Capture the cell that displays the provided text and extract its (X, Y) central coordinate. 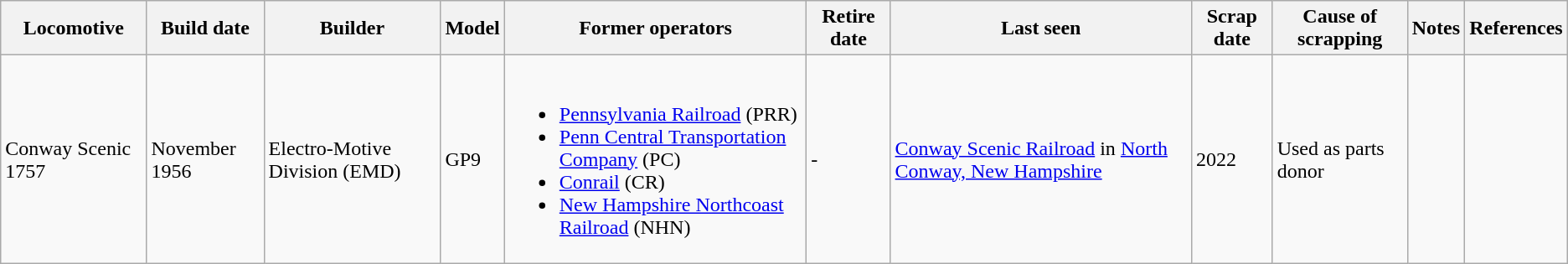
Electro-Motive Division (EMD) (352, 159)
Used as parts donor (1340, 159)
GP9 (472, 159)
- (848, 159)
Last seen (1040, 28)
Build date (205, 28)
Pennsylvania Railroad (PRR)Penn Central Transportation Company (PC)Conrail (CR)New Hampshire Northcoast Railroad (NHN) (655, 159)
Scrap date (1231, 28)
Locomotive (74, 28)
Notes (1436, 28)
Conway Scenic Railroad in North Conway, New Hampshire (1040, 159)
Cause of scrapping (1340, 28)
2022 (1231, 159)
References (1516, 28)
Former operators (655, 28)
Model (472, 28)
Retire date (848, 28)
Conway Scenic 1757 (74, 159)
Builder (352, 28)
November 1956 (205, 159)
